Capture the cell that displays the provided text and extract its (X, Y) central coordinate. 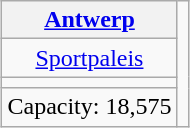
Antwerp (90, 20)
Capacity: 18,575 (90, 107)
Sportpaleis (90, 58)
